Extract the [X, Y] coordinate from the center of the cell holding the provided text.  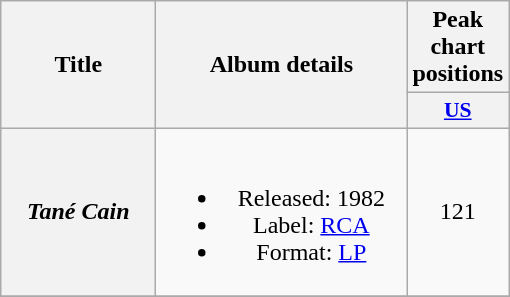
Tané Cain [78, 212]
121 [458, 212]
Peak chart positions [458, 47]
US [458, 111]
Title [78, 65]
Album details [282, 65]
Released: 1982Label: RCAFormat: LP [282, 212]
